For the text-containing cell, return its midpoint in (X, Y) coordinate format. 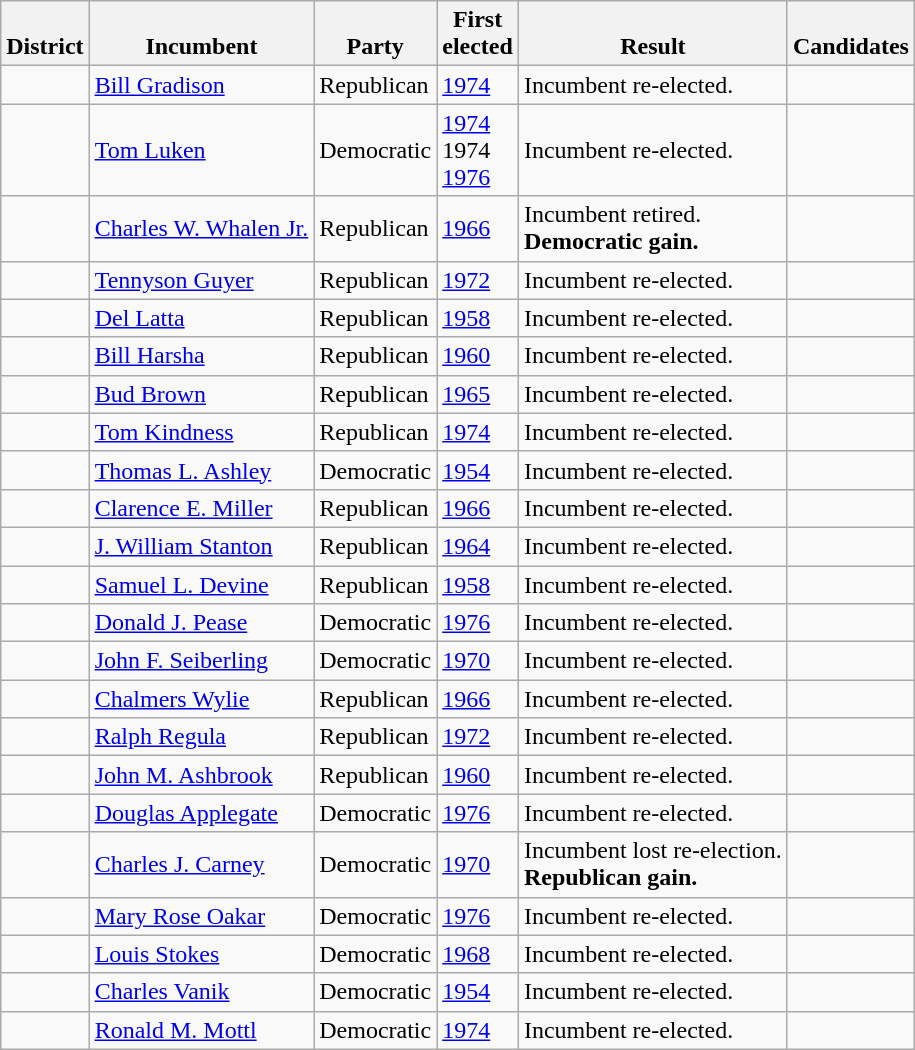
Samuel L. Devine (202, 585)
Charles W. Whalen Jr. (202, 228)
John M. Ashbrook (202, 775)
1974 1974 1976 (478, 150)
Del Latta (202, 318)
Clarence E. Miller (202, 508)
Donald J. Pease (202, 623)
1965 (478, 394)
Incumbent retired.Democratic gain. (652, 228)
Chalmers Wylie (202, 699)
Tom Kindness (202, 432)
Incumbent lost re-election.Republican gain. (652, 864)
Charles J. Carney (202, 864)
Bill Harsha (202, 356)
Candidates (850, 34)
Charles Vanik (202, 992)
Result (652, 34)
Mary Rose Oakar (202, 916)
Bill Gradison (202, 85)
1968 (478, 954)
Douglas Applegate (202, 813)
Firstelected (478, 34)
Tom Luken (202, 150)
Ralph Regula (202, 737)
Louis Stokes (202, 954)
J. William Stanton (202, 546)
Party (376, 34)
Incumbent (202, 34)
Bud Brown (202, 394)
Tennyson Guyer (202, 280)
1964 (478, 546)
John F. Seiberling (202, 661)
Thomas L. Ashley (202, 470)
District (45, 34)
Ronald M. Mottl (202, 1030)
